Identify which cell holds the provided text, then report its (x, y) central coordinate. 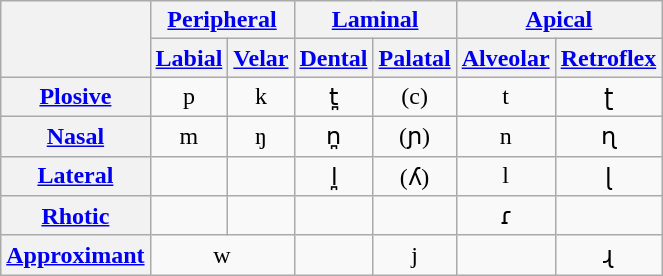
t̪ (334, 97)
(c) (414, 97)
n (506, 136)
p (189, 97)
l (506, 176)
Plosive (76, 97)
Peripheral (222, 20)
Palatal (414, 58)
Lateral (76, 176)
ʈ (608, 97)
ɳ (608, 136)
(ʎ) (414, 176)
Laminal (375, 20)
Apical (559, 20)
ŋ (261, 136)
Nasal (76, 136)
l̪ (334, 176)
w (222, 255)
(ɲ) (414, 136)
m (189, 136)
n̪ (334, 136)
Approximant (76, 255)
Velar (261, 58)
Retroflex (608, 58)
Labial (189, 58)
ɭ (608, 176)
t (506, 97)
Dental (334, 58)
ɾ (506, 216)
Rhotic (76, 216)
k (261, 97)
Alveolar (506, 58)
ɻ (608, 255)
j (414, 255)
